From the cell containing the given text, extract its center point as [X, Y] coordinate. 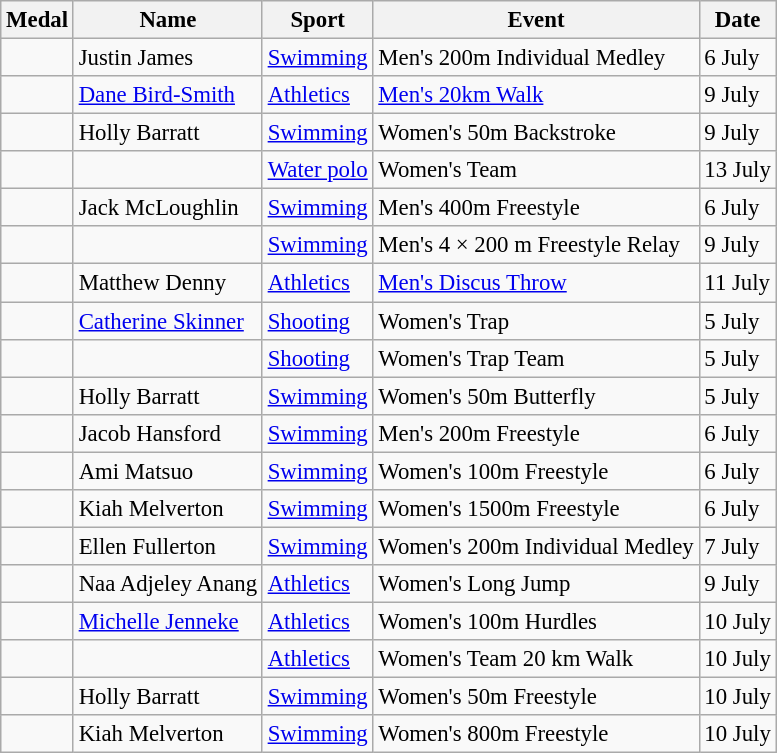
Women's Team 20 km Walk [536, 659]
Women's 50m Butterfly [536, 396]
Women's Trap Team [536, 358]
Medal [38, 20]
Men's 400m Freestyle [536, 208]
Women's Trap [536, 321]
Men's 200m Freestyle [536, 433]
Naa Adjeley Anang [168, 584]
Ami Matsuo [168, 471]
Men's 4 × 200 m Freestyle Relay [536, 245]
Men's 20km Walk [536, 95]
Name [168, 20]
11 July [738, 283]
Ellen Fullerton [168, 546]
Women's 100m Hurdles [536, 621]
Matthew Denny [168, 283]
Justin James [168, 58]
Sport [318, 20]
Women's 200m Individual Medley [536, 546]
Women's 1500m Freestyle [536, 509]
Women's Team [536, 170]
Women's Long Jump [536, 584]
Women's 50m Freestyle [536, 697]
Men's Discus Throw [536, 283]
Women's 800m Freestyle [536, 734]
Women's 50m Backstroke [536, 133]
Event [536, 20]
Jacob Hansford [168, 433]
Men's 200m Individual Medley [536, 58]
7 July [738, 546]
Date [738, 20]
Jack McLoughlin [168, 208]
Catherine Skinner [168, 321]
Michelle Jenneke [168, 621]
13 July [738, 170]
Dane Bird-Smith [168, 95]
Women's 100m Freestyle [536, 471]
Water polo [318, 170]
